Return [X, Y] of the center of cell containing provided text 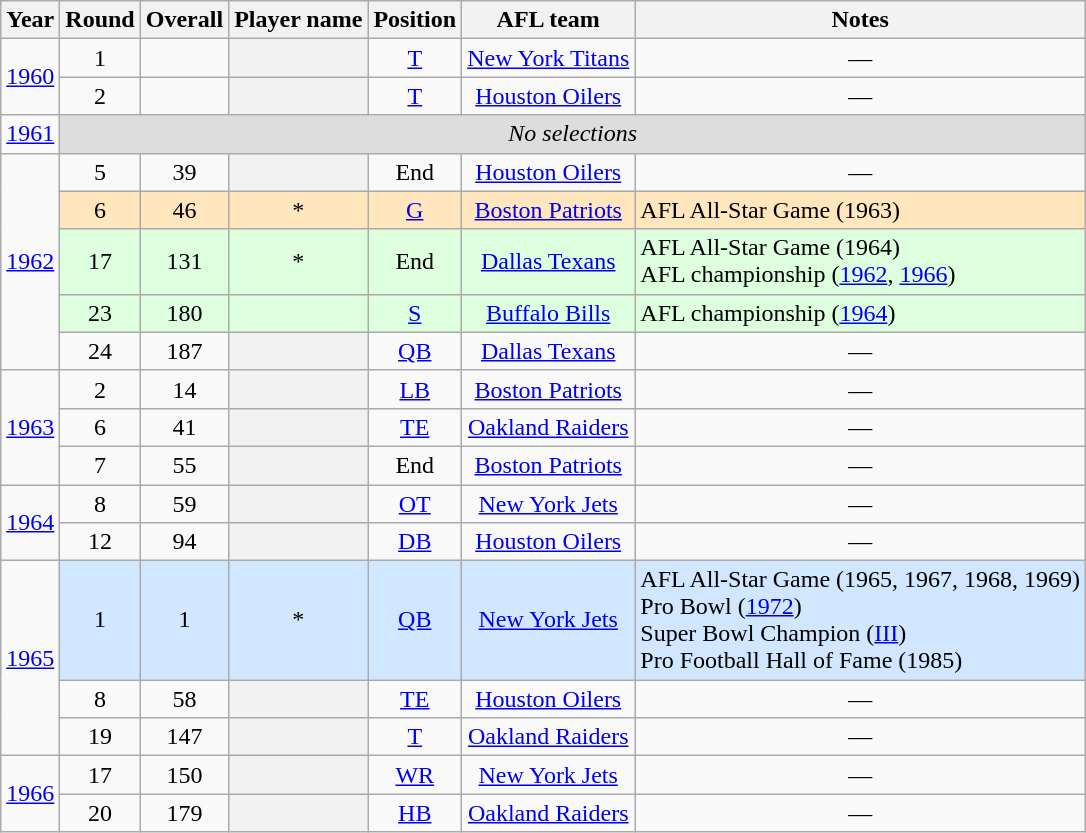
46 [184, 210]
19 [100, 737]
179 [184, 813]
AFL All-Star Game (1963) [860, 210]
AFL team [548, 20]
LB [415, 389]
Round [100, 20]
147 [184, 737]
1964 [30, 522]
OT [415, 503]
1963 [30, 427]
Notes [860, 20]
Position [415, 20]
58 [184, 699]
AFL All-Star Game (1964)AFL championship (1962, 1966) [860, 262]
AFL championship (1964) [860, 313]
39 [184, 172]
1965 [30, 658]
Overall [184, 20]
1966 [30, 794]
1960 [30, 77]
G [415, 210]
1962 [30, 262]
20 [100, 813]
24 [100, 351]
7 [100, 465]
23 [100, 313]
DB [415, 542]
WR [415, 775]
94 [184, 542]
Year [30, 20]
187 [184, 351]
AFL All-Star Game (1965, 1967, 1968, 1969) Pro Bowl (1972)Super Bowl Champion (III)Pro Football Hall of Fame (1985) [860, 620]
150 [184, 775]
S [415, 313]
5 [100, 172]
55 [184, 465]
131 [184, 262]
Player name [298, 20]
180 [184, 313]
14 [184, 389]
1961 [30, 134]
59 [184, 503]
New York Titans [548, 58]
41 [184, 427]
HB [415, 813]
12 [100, 542]
No selections [573, 134]
Buffalo Bills [548, 313]
